Return [x, y] of the center of cell containing provided text 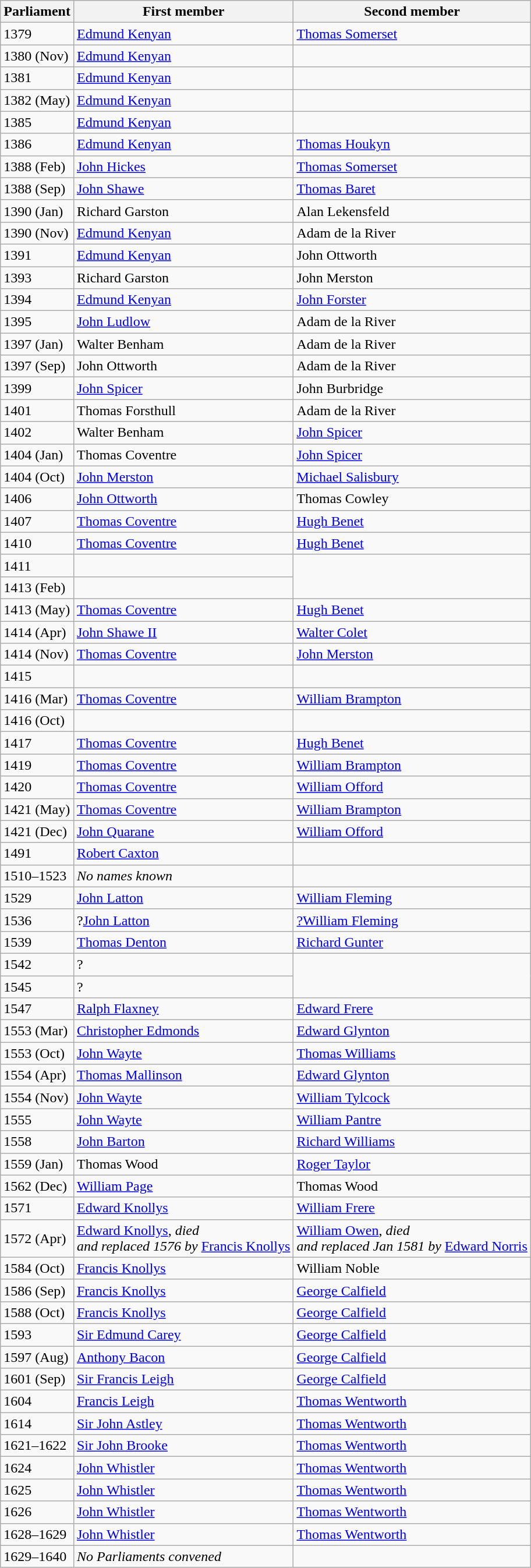
1402 [37, 433]
?William Fleming [412, 920]
Alan Lekensfeld [412, 211]
1382 (May) [37, 100]
John Hickes [183, 167]
Edward Frere [412, 1009]
1559 (Jan) [37, 1164]
1414 (Apr) [37, 632]
1629–1640 [37, 1556]
1390 (Jan) [37, 211]
1407 [37, 521]
1628–1629 [37, 1534]
1385 [37, 122]
No Parliaments convened [183, 1556]
John Shawe [183, 189]
1401 [37, 410]
Francis Leigh [183, 1401]
William Page [183, 1186]
First member [183, 12]
1394 [37, 300]
1553 (Oct) [37, 1053]
1558 [37, 1142]
1554 (Nov) [37, 1098]
1545 [37, 987]
1588 (Oct) [37, 1312]
Thomas Denton [183, 942]
Parliament [37, 12]
1420 [37, 787]
1413 (Feb) [37, 587]
Walter Colet [412, 632]
1388 (Sep) [37, 189]
1419 [37, 765]
Thomas Mallinson [183, 1075]
1421 (Dec) [37, 831]
Thomas Houkyn [412, 144]
1491 [37, 854]
1562 (Dec) [37, 1186]
Sir John Brooke [183, 1446]
Sir Edmund Carey [183, 1335]
Christopher Edmonds [183, 1031]
1410 [37, 543]
1397 (Jan) [37, 344]
1404 (Jan) [37, 455]
Thomas Forsthull [183, 410]
1555 [37, 1120]
1597 (Aug) [37, 1357]
1413 (May) [37, 610]
1380 (Nov) [37, 56]
1554 (Apr) [37, 1075]
1624 [37, 1468]
1399 [37, 388]
1417 [37, 743]
1536 [37, 920]
Thomas Cowley [412, 499]
1416 (Oct) [37, 721]
Second member [412, 12]
1416 (Mar) [37, 699]
William Fleming [412, 898]
1386 [37, 144]
William Noble [412, 1268]
No names known [183, 876]
1421 (May) [37, 809]
1604 [37, 1401]
1379 [37, 34]
1388 (Feb) [37, 167]
1601 (Sep) [37, 1379]
1542 [37, 964]
1397 (Sep) [37, 366]
John Forster [412, 300]
Michael Salisbury [412, 477]
1571 [37, 1208]
1614 [37, 1424]
William Owen, died and replaced Jan 1581 by Edward Norris [412, 1238]
William Frere [412, 1208]
John Quarane [183, 831]
1584 (Oct) [37, 1268]
William Pantre [412, 1120]
1539 [37, 942]
Thomas Williams [412, 1053]
1547 [37, 1009]
1625 [37, 1490]
1390 (Nov) [37, 233]
Sir Francis Leigh [183, 1379]
Edward Knollys, died and replaced 1576 by Francis Knollys [183, 1238]
Sir John Astley [183, 1424]
1626 [37, 1512]
1406 [37, 499]
1395 [37, 322]
John Ludlow [183, 322]
Edward Knollys [183, 1208]
1381 [37, 78]
John Latton [183, 898]
Roger Taylor [412, 1164]
Richard Williams [412, 1142]
1593 [37, 1335]
John Burbridge [412, 388]
?John Latton [183, 920]
1621–1622 [37, 1446]
1510–1523 [37, 876]
1404 (Oct) [37, 477]
John Shawe II [183, 632]
1411 [37, 565]
1529 [37, 898]
1572 (Apr) [37, 1238]
Robert Caxton [183, 854]
Anthony Bacon [183, 1357]
Thomas Baret [412, 189]
1391 [37, 255]
Richard Gunter [412, 942]
1414 (Nov) [37, 654]
1393 [37, 278]
1586 (Sep) [37, 1290]
William Tylcock [412, 1098]
Ralph Flaxney [183, 1009]
1553 (Mar) [37, 1031]
John Barton [183, 1142]
1415 [37, 677]
